From the cell containing the given text, extract its center point as (X, Y) coordinate. 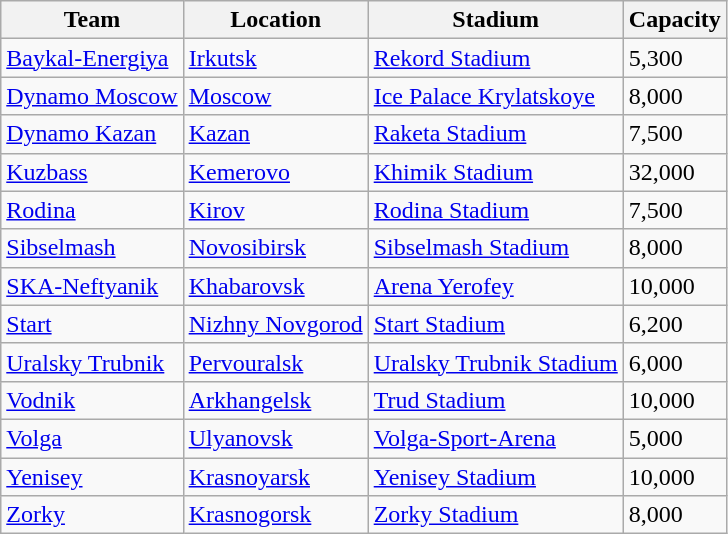
Team (92, 20)
Krasnoyarsk (276, 477)
Nizhny Novgorod (276, 324)
Dynamo Kazan (92, 134)
Zorky Stadium (496, 515)
Trud Stadium (496, 400)
Khimik Stadium (496, 172)
6,200 (674, 324)
Volga-Sport-Arena (496, 438)
SKA-Neftyanik (92, 286)
Baykal-Energiya (92, 58)
Kuzbass (92, 172)
Zorky (92, 515)
Rodina (92, 210)
Dynamo Moscow (92, 96)
Start (92, 324)
Stadium (496, 20)
Khabarovsk (276, 286)
Ulyanovsk (276, 438)
5,300 (674, 58)
Start Stadium (496, 324)
Uralsky Trubnik (92, 362)
Pervouralsk (276, 362)
Capacity (674, 20)
Yenisey (92, 477)
Vodnik (92, 400)
Uralsky Trubnik Stadium (496, 362)
Kirov (276, 210)
Moscow (276, 96)
Novosibirsk (276, 248)
Kemerovo (276, 172)
32,000 (674, 172)
Sibselmash (92, 248)
Sibselmash Stadium (496, 248)
Ice Palace Krylatskoye (496, 96)
Rodina Stadium (496, 210)
Arena Yerofey (496, 286)
Volga (92, 438)
Location (276, 20)
Raketa Stadium (496, 134)
6,000 (674, 362)
Yenisey Stadium (496, 477)
Irkutsk (276, 58)
5,000 (674, 438)
Kazan (276, 134)
Krasnogorsk (276, 515)
Rekord Stadium (496, 58)
Arkhangelsk (276, 400)
